Determine the (X, Y) coordinate at the center of the cell enclosing the given text.  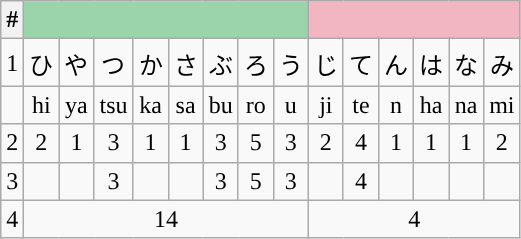
ん (396, 62)
ya (76, 105)
tsu (114, 105)
te (360, 105)
さ (186, 62)
sa (186, 105)
な (466, 62)
14 (166, 219)
つ (114, 62)
ka (150, 105)
み (502, 62)
て (360, 62)
う (290, 62)
ha (432, 105)
ひ (42, 62)
na (466, 105)
u (290, 105)
# (12, 20)
hi (42, 105)
か (150, 62)
じ (326, 62)
bu (220, 105)
や (76, 62)
は (432, 62)
ro (256, 105)
ろ (256, 62)
n (396, 105)
mi (502, 105)
ji (326, 105)
ぶ (220, 62)
